Pinpoint the cell where the given text exists, returning its [X, Y] midpoint coordinate. 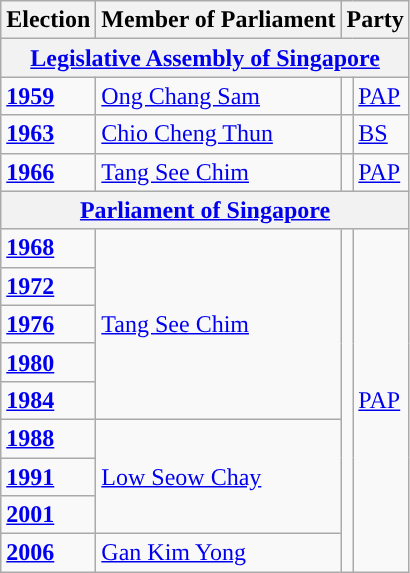
1959 [48, 96]
Election [48, 20]
Gan Kim Yong [218, 553]
2001 [48, 515]
1966 [48, 172]
1976 [48, 324]
Legislative Assembly of Singapore [206, 58]
Party [375, 20]
Parliament of Singapore [206, 210]
Chio Cheng Thun [218, 134]
Member of Parliament [218, 20]
1988 [48, 438]
1980 [48, 362]
Ong Chang Sam [218, 96]
1963 [48, 134]
1991 [48, 477]
2006 [48, 553]
Low Seow Chay [218, 476]
1968 [48, 248]
BS [382, 134]
1972 [48, 286]
1984 [48, 400]
